Return the [x, y] coordinate for the center point of the cell that contains the specified text.  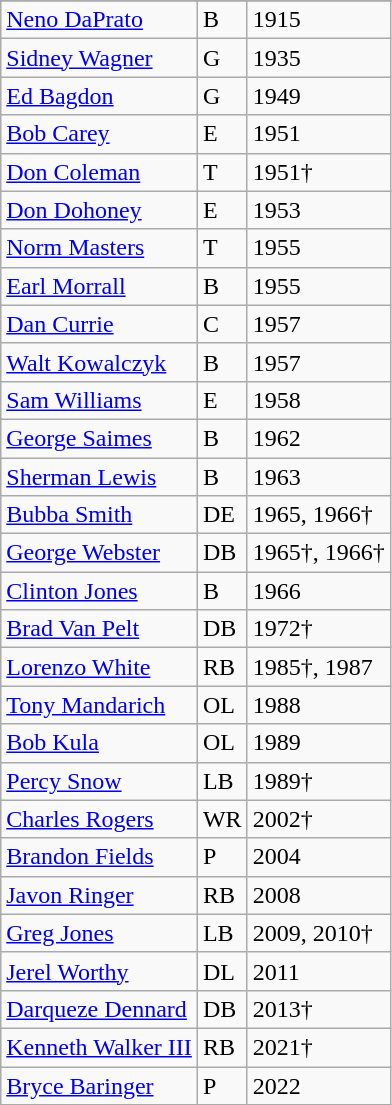
DE [222, 515]
WR [222, 819]
2011 [318, 971]
1988 [318, 705]
2022 [318, 1085]
1989 [318, 743]
Bob Kula [100, 743]
Tony Mandarich [100, 705]
Neno DaPrato [100, 20]
Don Coleman [100, 172]
Bob Carey [100, 134]
1935 [318, 58]
Earl Morrall [100, 286]
Sherman Lewis [100, 477]
Walt Kowalczyk [100, 362]
Kenneth Walker III [100, 1047]
Charles Rogers [100, 819]
Javon Ringer [100, 895]
Percy Snow [100, 781]
Sam Williams [100, 400]
2021† [318, 1047]
1965†, 1966† [318, 553]
Sidney Wagner [100, 58]
Bubba Smith [100, 515]
C [222, 324]
1965, 1966† [318, 515]
Clinton Jones [100, 591]
1951† [318, 172]
1985†, 1987 [318, 667]
1989† [318, 781]
2008 [318, 895]
2013† [318, 1009]
Norm Masters [100, 248]
2009, 2010† [318, 933]
2004 [318, 857]
Darqueze Dennard [100, 1009]
1949 [318, 96]
DL [222, 971]
Lorenzo White [100, 667]
1963 [318, 477]
Greg Jones [100, 933]
Brad Van Pelt [100, 629]
Bryce Baringer [100, 1085]
Ed Bagdon [100, 96]
Don Dohoney [100, 210]
1962 [318, 438]
1951 [318, 134]
Dan Currie [100, 324]
Brandon Fields [100, 857]
1953 [318, 210]
1966 [318, 591]
1972† [318, 629]
2002† [318, 819]
George Saimes [100, 438]
1915 [318, 20]
George Webster [100, 553]
1958 [318, 400]
Jerel Worthy [100, 971]
